Output the [X, Y] coordinate of the center of the cell containing the given text.  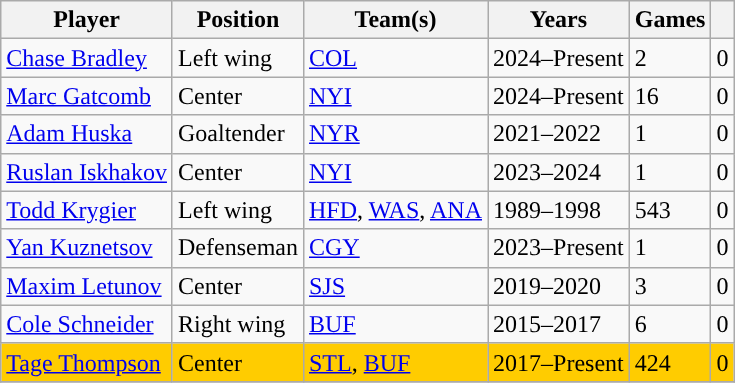
SJS [395, 286]
Defenseman [238, 248]
1989–1998 [559, 210]
Chase Bradley [87, 58]
HFD, WAS, ANA [395, 210]
Maxim Letunov [87, 286]
Right wing [238, 324]
Adam Huska [87, 134]
Marc Gatcomb [87, 96]
2 [670, 58]
Tage Thompson [87, 362]
2019–2020 [559, 286]
Team(s) [395, 20]
Cole Schneider [87, 324]
BUF [395, 324]
Position [238, 20]
16 [670, 96]
6 [670, 324]
2015–2017 [559, 324]
CGY [395, 248]
NYR [395, 134]
Years [559, 20]
2017–Present [559, 362]
2021–2022 [559, 134]
Player [87, 20]
2023–Present [559, 248]
Goaltender [238, 134]
COL [395, 58]
3 [670, 286]
STL, BUF [395, 362]
Ruslan Iskhakov [87, 172]
543 [670, 210]
Games [670, 20]
Yan Kuznetsov [87, 248]
424 [670, 362]
Todd Krygier [87, 210]
2023–2024 [559, 172]
